Capture the cell that displays the provided text and extract its [X, Y] central coordinate. 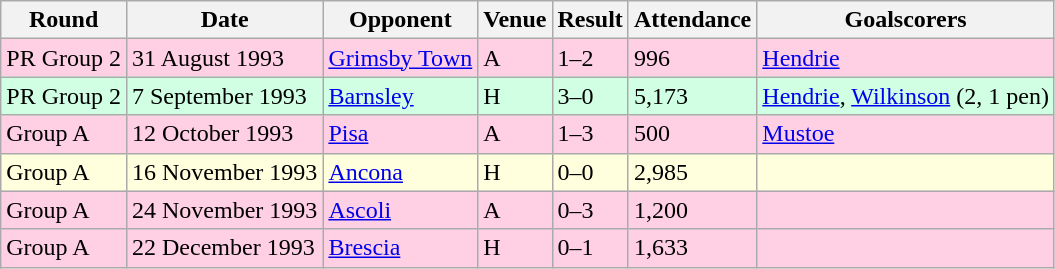
Barnsley [400, 96]
Hendrie [906, 58]
1,633 [692, 248]
5,173 [692, 96]
1–2 [590, 58]
0–3 [590, 210]
Attendance [692, 20]
Pisa [400, 134]
1–3 [590, 134]
Venue [515, 20]
Brescia [400, 248]
500 [692, 134]
12 October 1993 [224, 134]
Hendrie, Wilkinson (2, 1 pen) [906, 96]
Ancona [400, 172]
0–1 [590, 248]
3–0 [590, 96]
Ascoli [400, 210]
Result [590, 20]
2,985 [692, 172]
Mustoe [906, 134]
Date [224, 20]
16 November 1993 [224, 172]
Grimsby Town [400, 58]
22 December 1993 [224, 248]
1,200 [692, 210]
7 September 1993 [224, 96]
996 [692, 58]
Round [64, 20]
24 November 1993 [224, 210]
Goalscorers [906, 20]
31 August 1993 [224, 58]
Opponent [400, 20]
0–0 [590, 172]
